Capture the cell that displays the provided text and extract its [x, y] central coordinate. 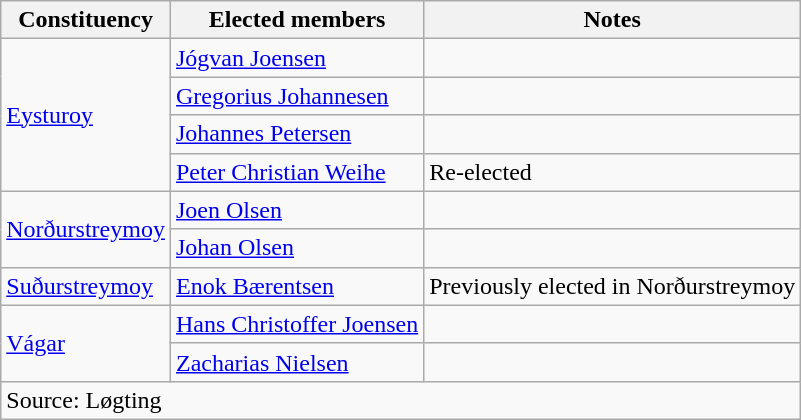
Johannes Petersen [296, 134]
Johan Olsen [296, 248]
Source: Løgting [401, 400]
Enok Bærentsen [296, 286]
Elected members [296, 20]
Jógvan Joensen [296, 58]
Zacharias Nielsen [296, 362]
Suðurstreymoy [86, 286]
Notes [612, 20]
Previously elected in Norðurstreymoy [612, 286]
Vágar [86, 343]
Norðurstreymoy [86, 229]
Eysturoy [86, 115]
Peter Christian Weihe [296, 172]
Joen Olsen [296, 210]
Gregorius Johannesen [296, 96]
Constituency [86, 20]
Hans Christoffer Joensen [296, 324]
Re-elected [612, 172]
